Return [x, y] of the center of cell containing provided text 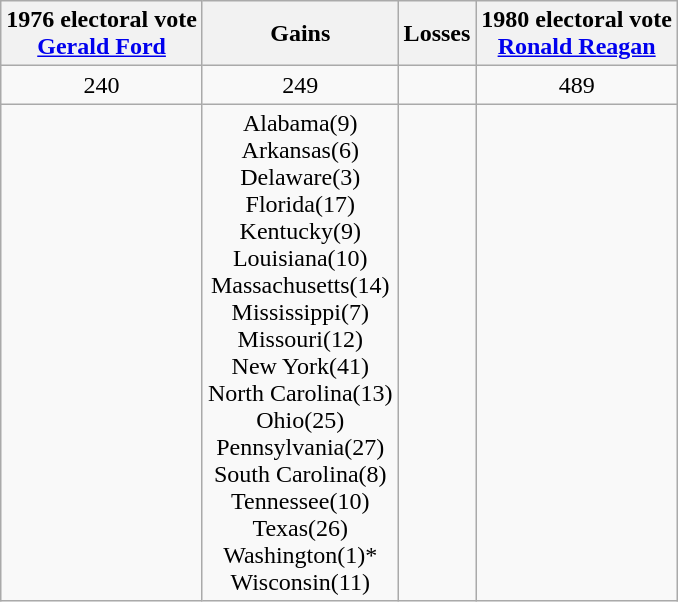
Gains [300, 34]
Losses [437, 34]
240 [102, 85]
489 [577, 85]
249 [300, 85]
1980 electoral voteRonald Reagan [577, 34]
1976 electoral voteGerald Ford [102, 34]
